For the text-containing cell, return its midpoint in [X, Y] coordinate format. 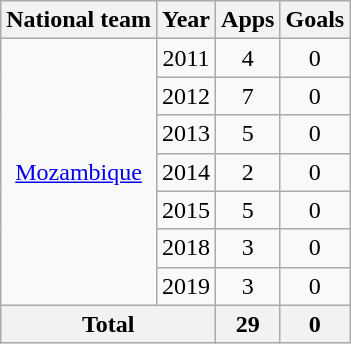
Goals [315, 20]
Year [186, 20]
2013 [186, 134]
Total [108, 324]
National team [79, 20]
2019 [186, 286]
2011 [186, 58]
2 [248, 172]
2015 [186, 210]
29 [248, 324]
4 [248, 58]
Apps [248, 20]
2014 [186, 172]
2018 [186, 248]
Mozambique [79, 172]
7 [248, 96]
2012 [186, 96]
